Identify which cell holds the provided text, then report its [x, y] central coordinate. 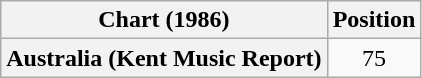
Position [374, 20]
75 [374, 58]
Chart (1986) [164, 20]
Australia (Kent Music Report) [164, 58]
